From the cell containing the given text, extract its center point as [X, Y] coordinate. 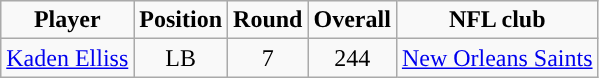
7 [268, 58]
New Orleans Saints [497, 58]
LB [181, 58]
Kaden Elliss [68, 58]
Player [68, 20]
Position [181, 20]
244 [352, 58]
Round [268, 20]
Overall [352, 20]
NFL club [497, 20]
